Identify which cell holds the provided text, then report its [x, y] central coordinate. 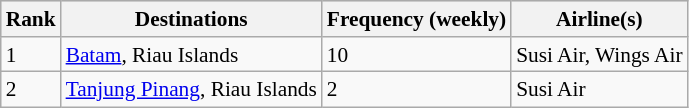
Susi Air, Wings Air [599, 55]
Frequency (weekly) [416, 19]
Tanjung Pinang, Riau Islands [192, 90]
Destinations [192, 19]
1 [31, 55]
Susi Air [599, 90]
Rank [31, 19]
Airline(s) [599, 19]
10 [416, 55]
Batam, Riau Islands [192, 55]
